Detect which cell encompasses the target text, then output its [X, Y] center coordinate. 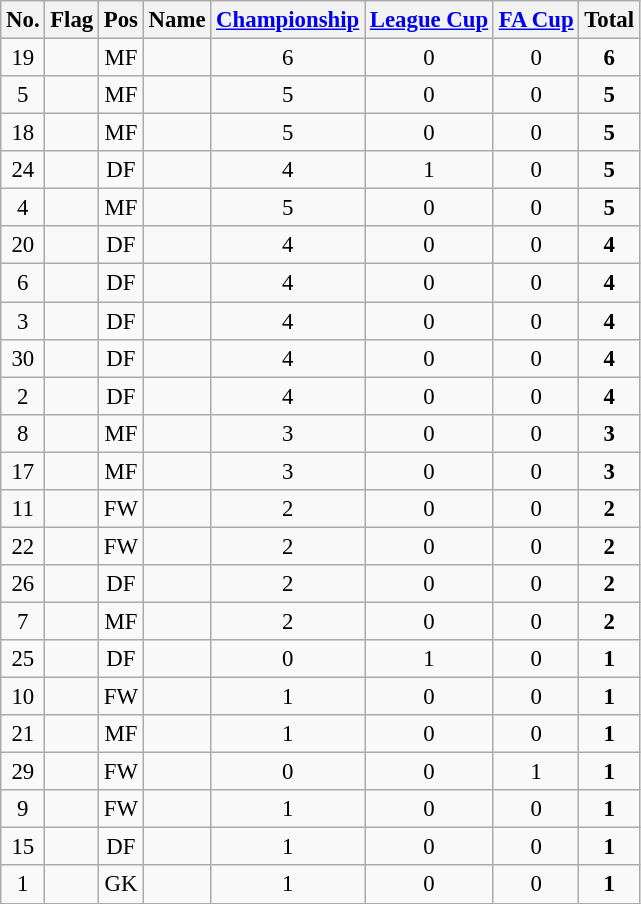
8 [23, 433]
21 [23, 734]
25 [23, 659]
GK [122, 885]
FA Cup [536, 20]
Pos [122, 20]
22 [23, 546]
24 [23, 170]
20 [23, 245]
29 [23, 772]
7 [23, 621]
Total [609, 20]
19 [23, 58]
Name [177, 20]
18 [23, 133]
League Cup [428, 20]
10 [23, 697]
30 [23, 358]
11 [23, 509]
Championship [288, 20]
26 [23, 584]
17 [23, 471]
9 [23, 809]
Flag [72, 20]
15 [23, 847]
No. [23, 20]
